Determine the (X, Y) coordinate at the center of the cell enclosing the given text.  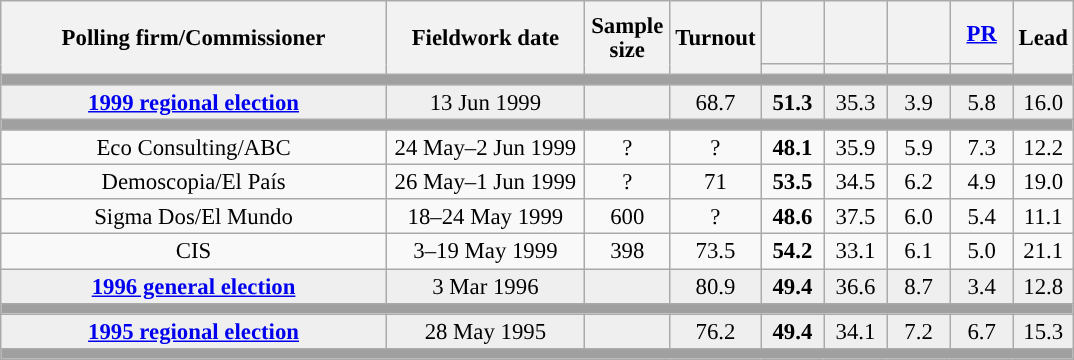
68.7 (716, 102)
48.6 (792, 218)
600 (627, 218)
13 Jun 1999 (485, 102)
398 (627, 252)
11.1 (1043, 218)
19.0 (1043, 182)
Sample size (627, 38)
4.9 (982, 182)
7.2 (918, 332)
PR (982, 32)
36.6 (856, 286)
48.1 (792, 148)
Eco Consulting/ABC (194, 148)
12.8 (1043, 286)
3–19 May 1999 (485, 252)
CIS (194, 252)
Demoscopia/El País (194, 182)
3 Mar 1996 (485, 286)
35.9 (856, 148)
Sigma Dos/El Mundo (194, 218)
12.2 (1043, 148)
6.7 (982, 332)
34.1 (856, 332)
18–24 May 1999 (485, 218)
5.4 (982, 218)
16.0 (1043, 102)
6.2 (918, 182)
73.5 (716, 252)
3.9 (918, 102)
53.5 (792, 182)
Polling firm/Commissioner (194, 38)
71 (716, 182)
6.1 (918, 252)
15.3 (1043, 332)
Fieldwork date (485, 38)
37.5 (856, 218)
54.2 (792, 252)
7.3 (982, 148)
6.0 (918, 218)
24 May–2 Jun 1999 (485, 148)
33.1 (856, 252)
51.3 (792, 102)
5.8 (982, 102)
Turnout (716, 38)
5.9 (918, 148)
8.7 (918, 286)
Lead (1043, 38)
1995 regional election (194, 332)
5.0 (982, 252)
76.2 (716, 332)
1996 general election (194, 286)
1999 regional election (194, 102)
80.9 (716, 286)
26 May–1 Jun 1999 (485, 182)
35.3 (856, 102)
28 May 1995 (485, 332)
21.1 (1043, 252)
34.5 (856, 182)
3.4 (982, 286)
